For the text-containing cell, return its midpoint in [X, Y] coordinate format. 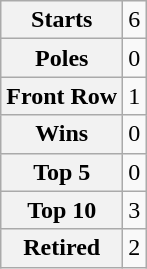
2 [134, 248]
1 [134, 96]
Wins [62, 134]
Front Row [62, 96]
6 [134, 20]
Starts [62, 20]
Poles [62, 58]
Retired [62, 248]
Top 5 [62, 172]
3 [134, 210]
Top 10 [62, 210]
